Return [x, y] of the center of cell containing provided text 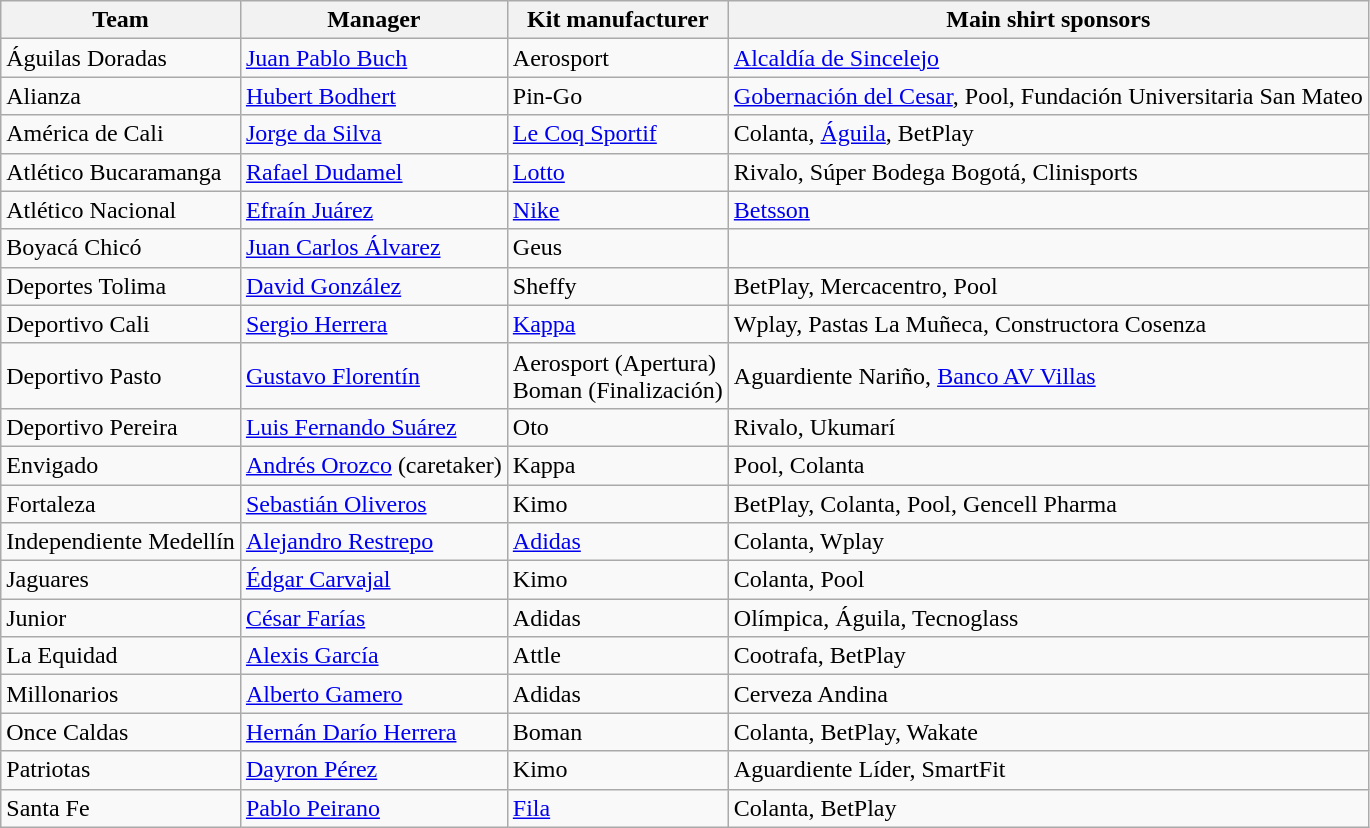
Kit manufacturer [618, 20]
Betsson [1048, 210]
Wplay, Pastas La Muñeca, Constructora Cosenza [1048, 324]
Aguardiente Líder, SmartFit [1048, 770]
Alejandro Restrepo [374, 542]
Aguardiente Nariño, Banco AV Villas [1048, 376]
La Equidad [121, 656]
Fortaleza [121, 503]
Andrés Orozco (caretaker) [374, 465]
Deportivo Pasto [121, 376]
Aerosport (Apertura)Boman (Finalización) [618, 376]
Colanta, BetPlay, Wakate [1048, 732]
Águilas Doradas [121, 58]
Nike [618, 210]
Hubert Bodhert [374, 96]
Alianza [121, 96]
Sheffy [618, 286]
Jaguares [121, 580]
Alexis García [374, 656]
Sebastián Oliveros [374, 503]
Le Coq Sportif [618, 134]
Geus [618, 248]
BetPlay, Mercacentro, Pool [1048, 286]
Hernán Darío Herrera [374, 732]
Juan Pablo Buch [374, 58]
Cootrafa, BetPlay [1048, 656]
Alberto Gamero [374, 694]
Colanta, Pool [1048, 580]
Pablo Peirano [374, 808]
Deportes Tolima [121, 286]
Lotto [618, 172]
América de Cali [121, 134]
Colanta, BetPlay [1048, 808]
Patriotas [121, 770]
Juan Carlos Álvarez [374, 248]
Manager [374, 20]
Dayron Pérez [374, 770]
César Farías [374, 618]
Once Caldas [121, 732]
Deportivo Pereira [121, 427]
Pool, Colanta [1048, 465]
Aerosport [618, 58]
Junior [121, 618]
Boman [618, 732]
Main shirt sponsors [1048, 20]
Rafael Dudamel [374, 172]
Boyacá Chicó [121, 248]
Gustavo Florentín [374, 376]
Colanta, Wplay [1048, 542]
Oto [618, 427]
Colanta, Águila, BetPlay [1048, 134]
Atlético Nacional [121, 210]
Luis Fernando Suárez [374, 427]
Cerveza Andina [1048, 694]
Édgar Carvajal [374, 580]
BetPlay, Colanta, Pool, Gencell Pharma [1048, 503]
Attle [618, 656]
Millonarios [121, 694]
Envigado [121, 465]
David González [374, 286]
Deportivo Cali [121, 324]
Independiente Medellín [121, 542]
Efraín Juárez [374, 210]
Fila [618, 808]
Rivalo, Ukumarí [1048, 427]
Team [121, 20]
Alcaldía de Sincelejo [1048, 58]
Sergio Herrera [374, 324]
Rivalo, Súper Bodega Bogotá, Clinisports [1048, 172]
Gobernación del Cesar, Pool, Fundación Universitaria San Mateo [1048, 96]
Olímpica, Águila, Tecnoglass [1048, 618]
Santa Fe [121, 808]
Jorge da Silva [374, 134]
Atlético Bucaramanga [121, 172]
Pin-Go [618, 96]
